Search for the cell housing the specified text and yield its [x, y] center coordinate. 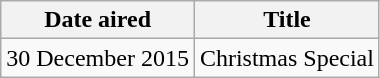
Title [286, 20]
Date aired [98, 20]
30 December 2015 [98, 58]
Christmas Special [286, 58]
